Locate the cell with the specified text and output its (x, y) center coordinate. 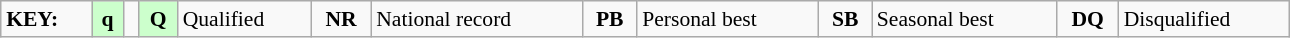
Qualified (244, 19)
DQ (1088, 19)
NR (341, 19)
SB (846, 19)
National record (476, 19)
KEY: (46, 19)
Seasonal best (964, 19)
PB (610, 19)
Personal best (728, 19)
Disqualified (1204, 19)
Q (158, 19)
q (108, 19)
